Identify which cell holds the provided text, then report its [x, y] central coordinate. 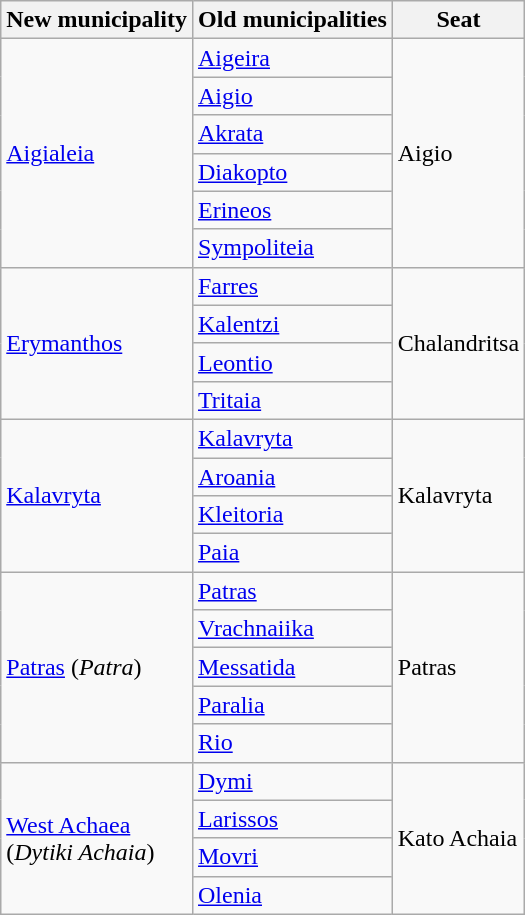
Chalandritsa [458, 343]
Erymanthos [97, 343]
Old municipalities [292, 20]
Erineos [292, 210]
Farres [292, 286]
Aroania [292, 477]
Dymi [292, 781]
Aigeira [292, 58]
Sympoliteia [292, 248]
Aigialeia [97, 153]
Paia [292, 553]
West Achaea(Dytiki Achaia) [97, 838]
Rio [292, 743]
Seat [458, 20]
Movri [292, 857]
Kalentzi [292, 324]
Messatida [292, 667]
Patras (Patra) [97, 667]
Paralia [292, 705]
Tritaia [292, 400]
Akrata [292, 134]
Kato Achaia [458, 838]
Diakopto [292, 172]
Kleitoria [292, 515]
Leontio [292, 362]
Larissos [292, 819]
New municipality [97, 20]
Olenia [292, 895]
Vrachnaiika [292, 629]
